Locate the cell with the specified text and output its (x, y) center coordinate. 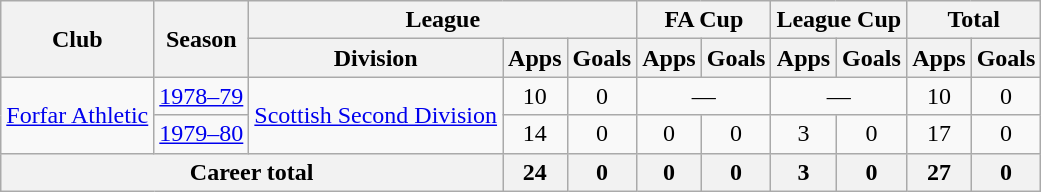
Forfar Athletic (78, 115)
14 (535, 134)
Scottish Second Division (376, 115)
FA Cup (704, 20)
Division (376, 58)
1979–80 (202, 134)
27 (939, 172)
Club (78, 39)
1978–79 (202, 96)
Career total (252, 172)
17 (939, 134)
League (443, 20)
Total (974, 20)
Season (202, 39)
League Cup (839, 20)
24 (535, 172)
